Find where the given text appears and provide that cell's center as (x, y) coordinate. 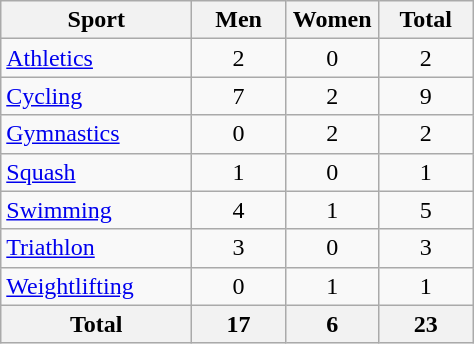
Squash (96, 172)
7 (239, 96)
Women (332, 20)
Gymnastics (96, 134)
5 (426, 210)
Weightlifting (96, 286)
Sport (96, 20)
23 (426, 324)
Swimming (96, 210)
Men (239, 20)
9 (426, 96)
17 (239, 324)
6 (332, 324)
Triathlon (96, 248)
Athletics (96, 58)
Cycling (96, 96)
4 (239, 210)
